Extract the [X, Y] coordinate from the center of the cell holding the provided text.  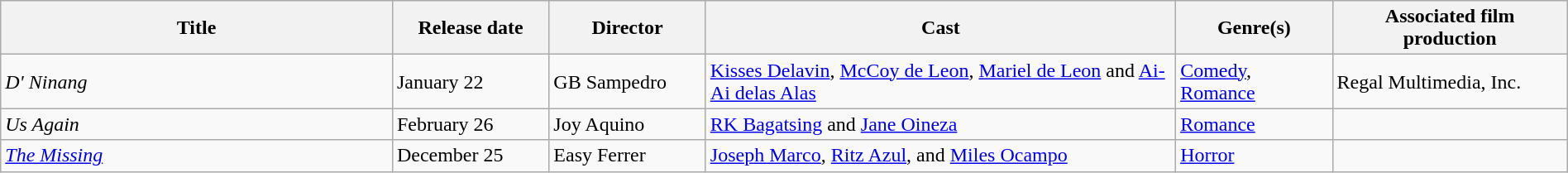
Genre(s) [1254, 28]
Horror [1254, 156]
Regal Multimedia, Inc. [1450, 81]
D' Ninang [197, 81]
Cast [940, 28]
Easy Ferrer [627, 156]
Romance [1254, 124]
Kisses Delavin, McCoy de Leon, Mariel de Leon and Ai-Ai delas Alas [940, 81]
Us Again [197, 124]
GB Sampedro [627, 81]
Director [627, 28]
Release date [470, 28]
Comedy, Romance [1254, 81]
February 26 [470, 124]
Associated film production [1450, 28]
RK Bagatsing and Jane Oineza [940, 124]
December 25 [470, 156]
January 22 [470, 81]
The Missing [197, 156]
Joy Aquino [627, 124]
Title [197, 28]
Joseph Marco, Ritz Azul, and Miles Ocampo [940, 156]
